Capture the cell that displays the provided text and extract its [X, Y] central coordinate. 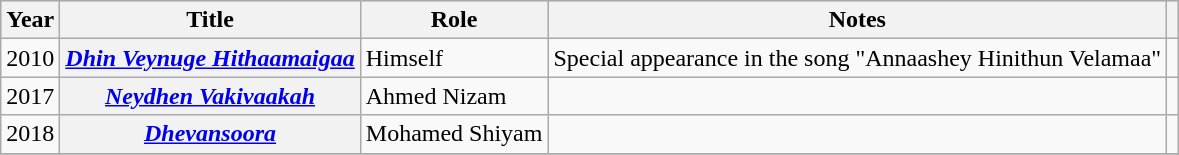
Year [30, 20]
Neydhen Vakivaakah [210, 96]
Special appearance in the song "Annaashey Hinithun Velamaa" [858, 58]
Himself [454, 58]
Role [454, 20]
2017 [30, 96]
2018 [30, 134]
2010 [30, 58]
Mohamed Shiyam [454, 134]
Dhevansoora [210, 134]
Ahmed Nizam [454, 96]
Dhin Veynuge Hithaamaigaa [210, 58]
Title [210, 20]
Notes [858, 20]
